Identify which cell holds the provided text, then report its [X, Y] central coordinate. 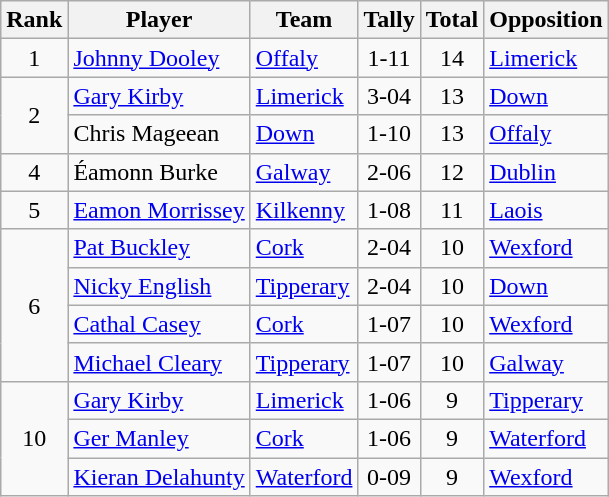
Dublin [546, 172]
Opposition [546, 20]
Kieran Delahunty [159, 477]
Team [304, 20]
4 [34, 172]
1 [34, 58]
Total [452, 20]
6 [34, 305]
5 [34, 210]
0-09 [389, 477]
Kilkenny [304, 210]
Johnny Dooley [159, 58]
1-11 [389, 58]
Michael Cleary [159, 362]
Éamonn Burke [159, 172]
Laois [546, 210]
Player [159, 20]
14 [452, 58]
Eamon Morrissey [159, 210]
Cathal Casey [159, 324]
Nicky English [159, 286]
Chris Mageean [159, 134]
2 [34, 115]
11 [452, 210]
Ger Manley [159, 438]
12 [452, 172]
Tally [389, 20]
3-04 [389, 96]
1-08 [389, 210]
2-06 [389, 172]
1-10 [389, 134]
Pat Buckley [159, 248]
Rank [34, 20]
